Identify which cell holds the provided text, then report its [X, Y] central coordinate. 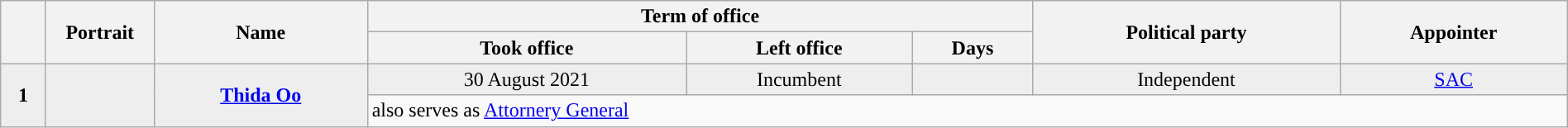
also serves as Attornery General [968, 111]
Name [261, 32]
Appointer [1454, 32]
Incumbent [799, 79]
Left office [799, 48]
1 [23, 95]
Took office [526, 48]
Independent [1186, 79]
Term of office [700, 17]
30 August 2021 [526, 79]
Days [973, 48]
Portrait [99, 32]
SAC [1454, 79]
Political party [1186, 32]
Thida Oo [261, 95]
